Search for the cell housing the specified text and yield its (x, y) center coordinate. 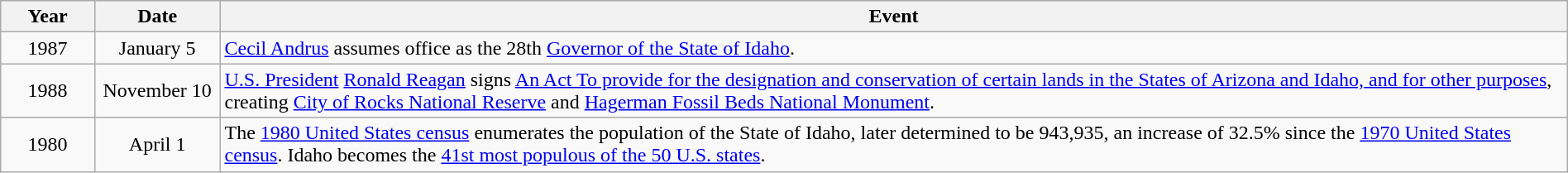
Date (157, 17)
1988 (48, 91)
April 1 (157, 144)
Event (893, 17)
January 5 (157, 48)
Year (48, 17)
1980 (48, 144)
November 10 (157, 91)
Cecil Andrus assumes office as the 28th Governor of the State of Idaho. (893, 48)
1987 (48, 48)
